Extract the (X, Y) coordinate from the center of the cell holding the provided text.  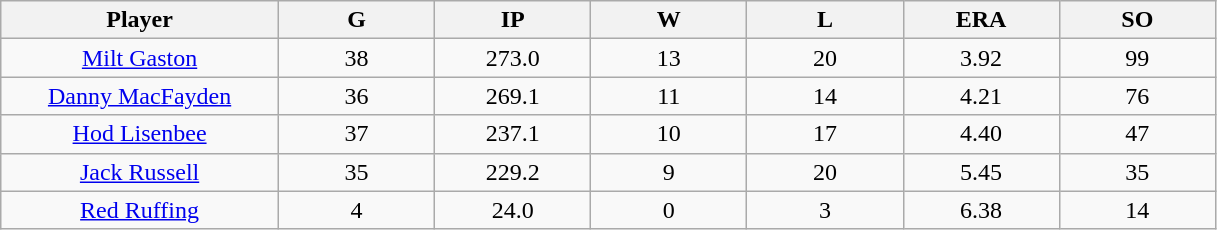
4.40 (981, 134)
10 (669, 134)
Jack Russell (140, 172)
38 (356, 58)
W (669, 20)
IP (513, 20)
36 (356, 96)
237.1 (513, 134)
11 (669, 96)
273.0 (513, 58)
6.38 (981, 210)
9 (669, 172)
0 (669, 210)
3 (825, 210)
76 (1137, 96)
3.92 (981, 58)
99 (1137, 58)
17 (825, 134)
SO (1137, 20)
L (825, 20)
Danny MacFayden (140, 96)
269.1 (513, 96)
4.21 (981, 96)
ERA (981, 20)
5.45 (981, 172)
Red Ruffing (140, 210)
G (356, 20)
4 (356, 210)
Hod Lisenbee (140, 134)
Player (140, 20)
37 (356, 134)
Milt Gaston (140, 58)
13 (669, 58)
47 (1137, 134)
229.2 (513, 172)
24.0 (513, 210)
